Identify which cell holds the provided text, then report its (X, Y) central coordinate. 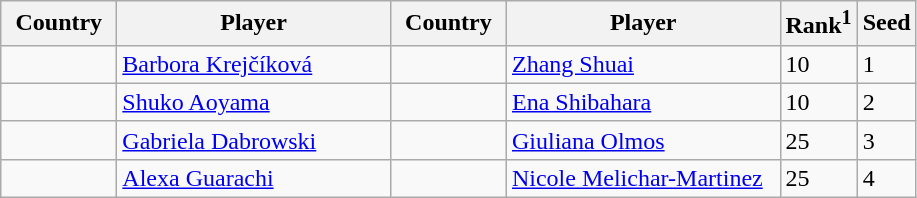
1 (886, 64)
Zhang Shuai (643, 64)
3 (886, 140)
Alexa Guarachi (254, 178)
Ena Shibahara (643, 102)
Nicole Melichar-Martinez (643, 178)
Barbora Krejčíková (254, 64)
Gabriela Dabrowski (254, 140)
Shuko Aoyama (254, 102)
Seed (886, 24)
Rank1 (818, 24)
4 (886, 178)
2 (886, 102)
Giuliana Olmos (643, 140)
